Detect which cell encompasses the target text, then output its [x, y] center coordinate. 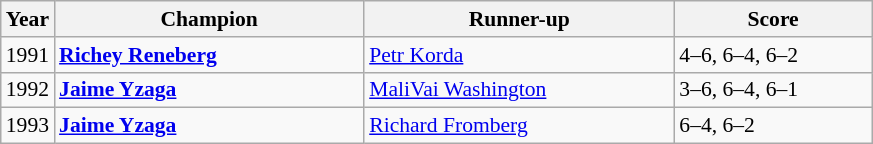
4–6, 6–4, 6–2 [773, 55]
Year [28, 19]
1993 [28, 126]
Petr Korda [519, 55]
1992 [28, 90]
3–6, 6–4, 6–1 [773, 90]
MaliVai Washington [519, 90]
1991 [28, 55]
Richey Reneberg [209, 55]
Champion [209, 19]
6–4, 6–2 [773, 126]
Runner-up [519, 19]
Score [773, 19]
Richard Fromberg [519, 126]
